Search for the cell housing the specified text and yield its [x, y] center coordinate. 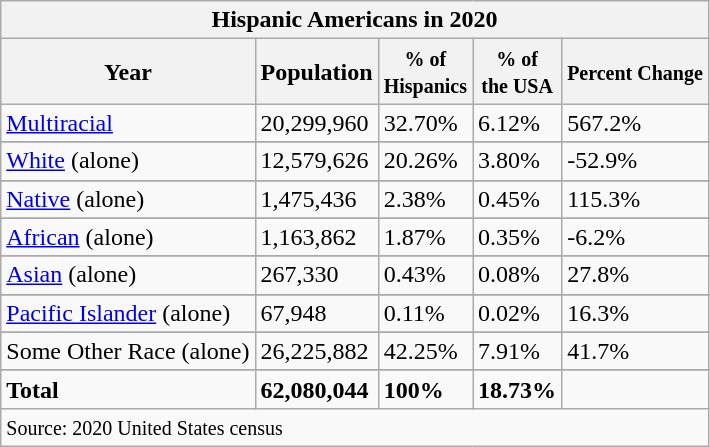
16.3% [636, 313]
0.11% [425, 313]
2.38% [425, 199]
% ofthe USA [518, 72]
115.3% [636, 199]
7.91% [518, 351]
100% [425, 389]
Total [128, 389]
42.25% [425, 351]
32.70% [425, 123]
Source: 2020 United States census [355, 427]
18.73% [518, 389]
0.43% [425, 275]
67,948 [316, 313]
0.02% [518, 313]
White (alone) [128, 161]
Percent Change [636, 72]
20,299,960 [316, 123]
567.2% [636, 123]
1,163,862 [316, 237]
0.35% [518, 237]
Asian (alone) [128, 275]
26,225,882 [316, 351]
1.87% [425, 237]
Year [128, 72]
Multiracial [128, 123]
12,579,626 [316, 161]
41.7% [636, 351]
267,330 [316, 275]
% ofHispanics [425, 72]
-52.9% [636, 161]
27.8% [636, 275]
6.12% [518, 123]
Hispanic Americans in 2020 [355, 20]
Some Other Race (alone) [128, 351]
62,080,044 [316, 389]
-6.2% [636, 237]
African (alone) [128, 237]
Population [316, 72]
0.45% [518, 199]
1,475,436 [316, 199]
0.08% [518, 275]
Native (alone) [128, 199]
20.26% [425, 161]
Pacific Islander (alone) [128, 313]
3.80% [518, 161]
